For the text-containing cell, return its midpoint in [x, y] coordinate format. 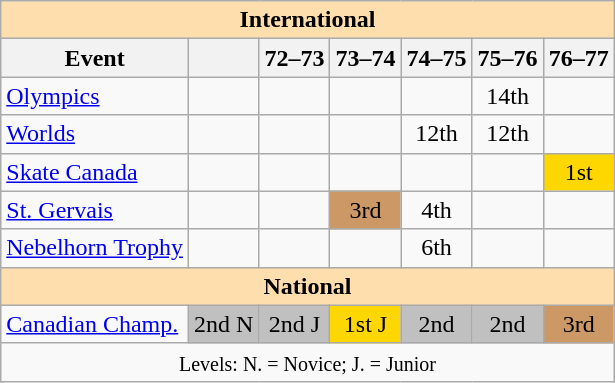
74–75 [436, 58]
4th [436, 210]
2nd J [294, 324]
2nd N [223, 324]
Canadian Champ. [95, 324]
14th [508, 96]
6th [436, 248]
76–77 [578, 58]
1st [578, 172]
72–73 [294, 58]
National [308, 286]
Levels: N. = Novice; J. = Junior [308, 362]
St. Gervais [95, 210]
75–76 [508, 58]
Worlds [95, 134]
Nebelhorn Trophy [95, 248]
1st J [366, 324]
73–74 [366, 58]
Event [95, 58]
Skate Canada [95, 172]
International [308, 20]
Olympics [95, 96]
